Return the (x, y) coordinate for the center point of the cell that contains the specified text.  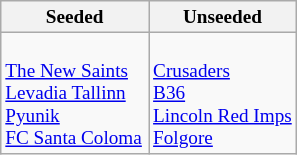
The New Saints Levadia Tallinn Pyunik FC Santa Coloma (75, 93)
Seeded (75, 17)
Unseeded (223, 17)
Crusaders B36 Lincoln Red Imps Folgore (223, 93)
